Extract the [X, Y] coordinate from the center of the cell holding the provided text.  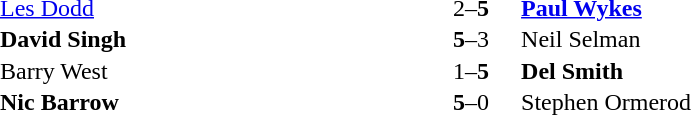
5–3 [471, 39]
1–5 [471, 71]
